Determine the [x, y] coordinate at the center of the cell enclosing the given text.  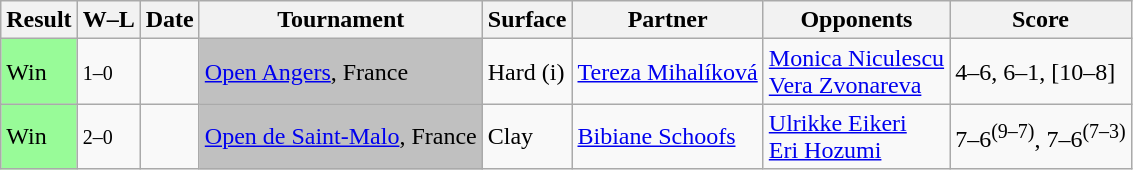
Ulrikke Eikeri Eri Hozumi [856, 136]
W–L [108, 20]
Surface [527, 20]
Score [1041, 20]
Bibiane Schoofs [668, 136]
2–0 [108, 136]
Monica Niculescu Vera Zvonareva [856, 72]
Clay [527, 136]
Tereza Mihalíková [668, 72]
Result [39, 20]
4–6, 6–1, [10–8] [1041, 72]
1–0 [108, 72]
Opponents [856, 20]
Tournament [340, 20]
Date [170, 20]
Open Angers, France [340, 72]
7–6(9–7), 7–6(7–3) [1041, 136]
Hard (i) [527, 72]
Open de Saint-Malo, France [340, 136]
Partner [668, 20]
